Scan for the cell matching the given text and deliver its (X, Y) coordinate at center. 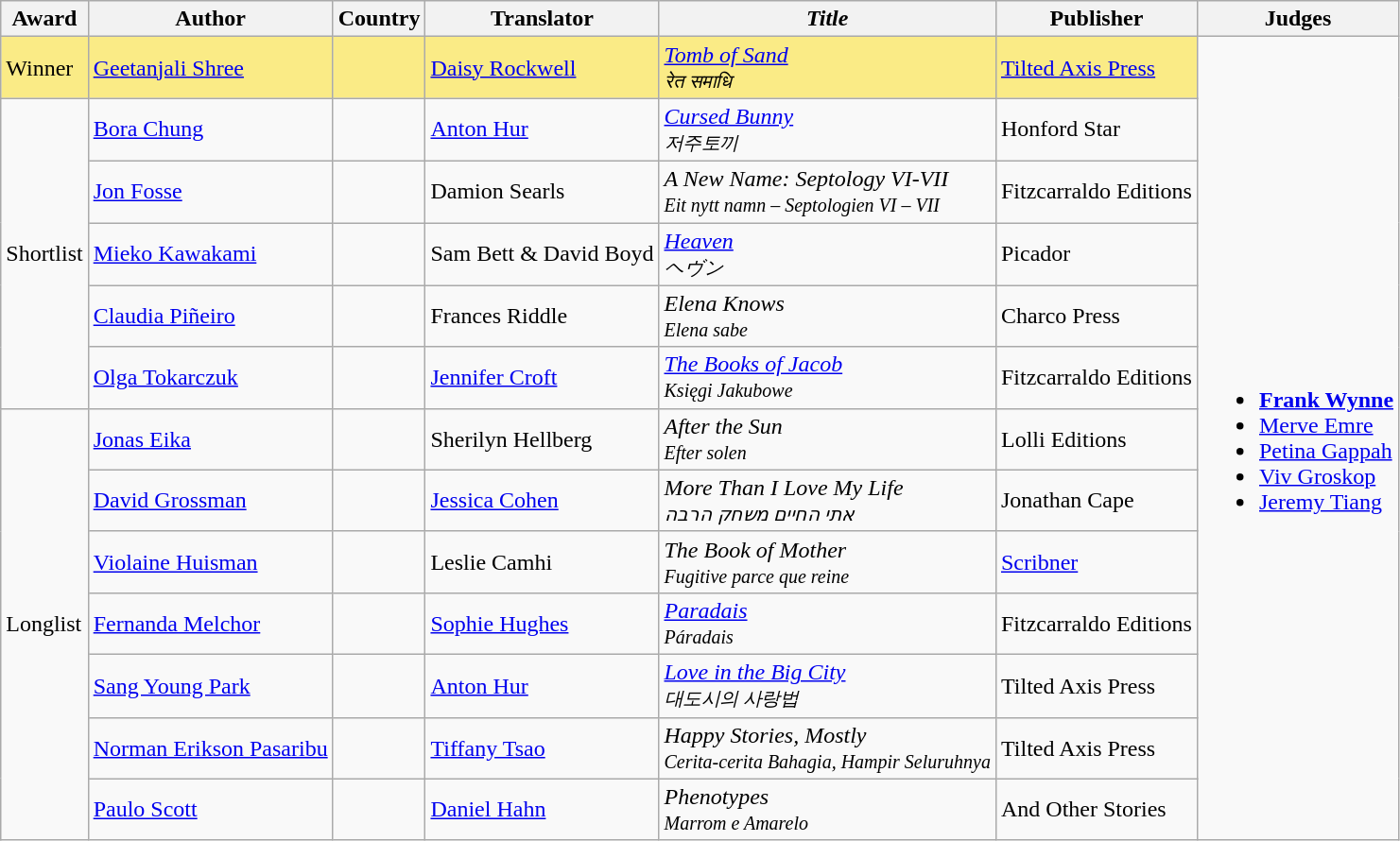
Picador (1097, 255)
PhenotypesMarrom e Amarelo (827, 809)
Mieko Kawakami (210, 255)
Norman Erikson Pasaribu (210, 748)
Title (827, 19)
Shortlist (44, 253)
David Grossman (210, 501)
Damion Searls (543, 191)
Jonathan Cape (1097, 501)
More Than I Love My Lifeאתי החיים משחק הרבה (827, 501)
Sherilyn Hellberg (543, 438)
The Book of MotherFugitive parce que reine (827, 561)
Translator (543, 19)
Geetanjali Shree (210, 68)
Jon Fosse (210, 191)
Scribner (1097, 561)
Fernanda Melchor (210, 624)
And Other Stories (1097, 809)
Judges (1297, 19)
Sam Bett & David Boyd (543, 255)
Bora Chung (210, 130)
Cursed Bunny저주토끼 (827, 130)
Sang Young Park (210, 686)
After the SunEfter solen (827, 438)
Daisy Rockwell (543, 68)
Tiffany Tsao (543, 748)
Happy Stories, MostlyCerita-cerita Bahagia, Hampir Seluruhnya (827, 748)
Paulo Scott (210, 809)
Longlist (44, 624)
Violaine Huisman (210, 561)
Tomb of Sandरेत समाधि (827, 68)
Elena KnowsElena sabe (827, 316)
Country (379, 19)
Frank WynneMerve EmrePetina GappahViv GroskopJeremy Tiang (1297, 438)
Jennifer Croft (543, 378)
Frances Riddle (543, 316)
Honford Star (1097, 130)
The Books of JacobKsięgi Jakubowe (827, 378)
Author (210, 19)
Daniel Hahn (543, 809)
Charco Press (1097, 316)
Jonas Eika (210, 438)
Award (44, 19)
A New Name: Septology VI-VIIEit nytt namn – Septologien VI – VII (827, 191)
Winner (44, 68)
Claudia Piñeiro (210, 316)
Olga Tokarczuk (210, 378)
Publisher (1097, 19)
Leslie Camhi (543, 561)
Love in the Big City대도시의 사랑법 (827, 686)
Lolli Editions (1097, 438)
ParadaisPáradais (827, 624)
Sophie Hughes (543, 624)
Heavenヘヴン (827, 255)
Jessica Cohen (543, 501)
